Return the [x, y] coordinate for the center point of the cell that contains the specified text.  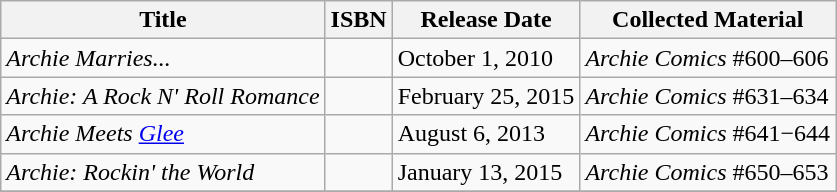
Archie Marries... [163, 58]
February 25, 2015 [486, 96]
Release Date [486, 20]
ISBN [358, 20]
Archie: Rockin' the World [163, 172]
Archie: A Rock N' Roll Romance [163, 96]
Archie Meets Glee [163, 134]
Archie Comics #641−644 [708, 134]
Archie Comics #631–634 [708, 96]
August 6, 2013 [486, 134]
Title [163, 20]
January 13, 2015 [486, 172]
Collected Material [708, 20]
October 1, 2010 [486, 58]
Archie Comics #650–653 [708, 172]
Archie Comics #600–606 [708, 58]
